Scan for the cell matching the given text and deliver its (x, y) coordinate at center. 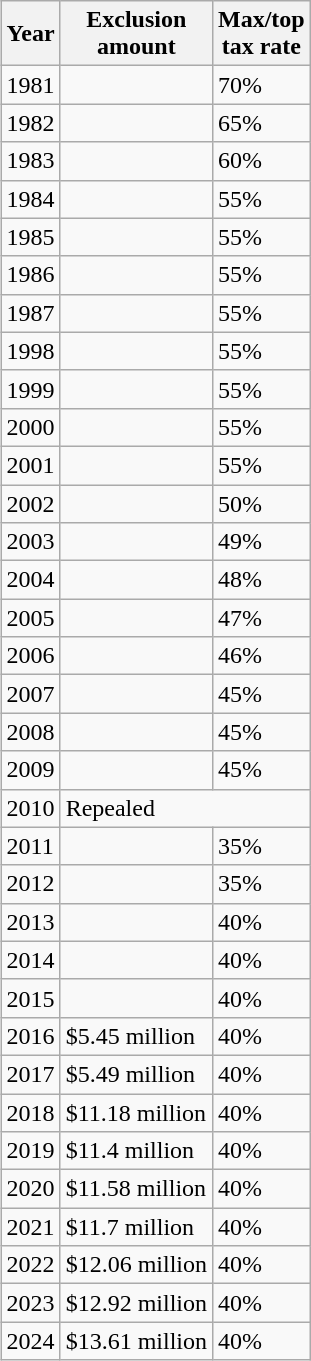
2011 (30, 846)
$11.7 million (136, 1227)
2023 (30, 1303)
1985 (30, 237)
47% (262, 618)
$11.18 million (136, 1113)
2005 (30, 618)
2016 (30, 1036)
46% (262, 656)
49% (262, 542)
2008 (30, 732)
Repealed (185, 808)
$11.4 million (136, 1151)
$5.49 million (136, 1074)
1982 (30, 123)
2001 (30, 465)
2009 (30, 770)
2022 (30, 1265)
$13.61 million (136, 1341)
2004 (30, 580)
$12.06 million (136, 1265)
2012 (30, 884)
2018 (30, 1113)
48% (262, 580)
1987 (30, 313)
2017 (30, 1074)
60% (262, 161)
2014 (30, 960)
2013 (30, 922)
2003 (30, 542)
$5.45 million (136, 1036)
2010 (30, 808)
Max/toptax rate (262, 34)
50% (262, 503)
1998 (30, 351)
2020 (30, 1189)
$11.58 million (136, 1189)
1999 (30, 389)
1986 (30, 275)
Year (30, 34)
Exclusionamount (136, 34)
1984 (30, 199)
2024 (30, 1341)
2002 (30, 503)
65% (262, 123)
2015 (30, 998)
1981 (30, 85)
1983 (30, 161)
2000 (30, 427)
2006 (30, 656)
2021 (30, 1227)
2019 (30, 1151)
70% (262, 85)
$12.92 million (136, 1303)
2007 (30, 694)
